Scan for the cell matching the given text and deliver its (x, y) coordinate at center. 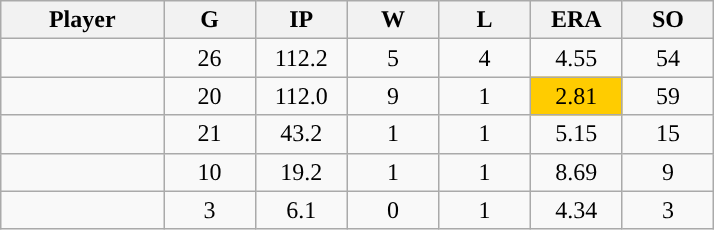
54 (668, 58)
4.55 (576, 58)
L (485, 20)
19.2 (301, 172)
112.2 (301, 58)
15 (668, 134)
26 (210, 58)
4.34 (576, 210)
59 (668, 96)
W (393, 20)
2.81 (576, 96)
21 (210, 134)
SO (668, 20)
10 (210, 172)
43.2 (301, 134)
5 (393, 58)
112.0 (301, 96)
20 (210, 96)
G (210, 20)
0 (393, 210)
6.1 (301, 210)
ERA (576, 20)
Player (82, 20)
4 (485, 58)
8.69 (576, 172)
5.15 (576, 134)
IP (301, 20)
